Search for the cell housing the specified text and yield its (x, y) center coordinate. 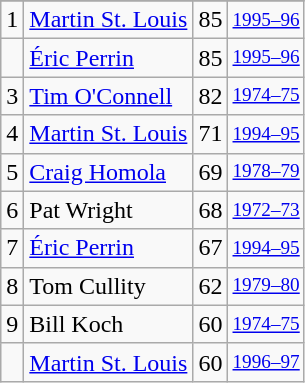
1996–97 (266, 362)
1979–80 (266, 286)
82 (210, 96)
7 (12, 248)
67 (210, 248)
5 (12, 172)
8 (12, 286)
6 (12, 210)
Tom Cullity (108, 286)
4 (12, 134)
9 (12, 324)
62 (210, 286)
71 (210, 134)
1972–73 (266, 210)
Craig Homola (108, 172)
1 (12, 20)
Bill Koch (108, 324)
Pat Wright (108, 210)
Tim O'Connell (108, 96)
1978–79 (266, 172)
69 (210, 172)
68 (210, 210)
3 (12, 96)
